Search for the cell housing the specified text and yield its [X, Y] center coordinate. 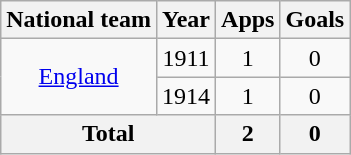
1911 [186, 58]
National team [79, 20]
Total [108, 134]
England [79, 77]
Apps [248, 20]
1914 [186, 96]
Year [186, 20]
2 [248, 134]
Goals [315, 20]
